Scan for the cell matching the given text and deliver its (x, y) coordinate at center. 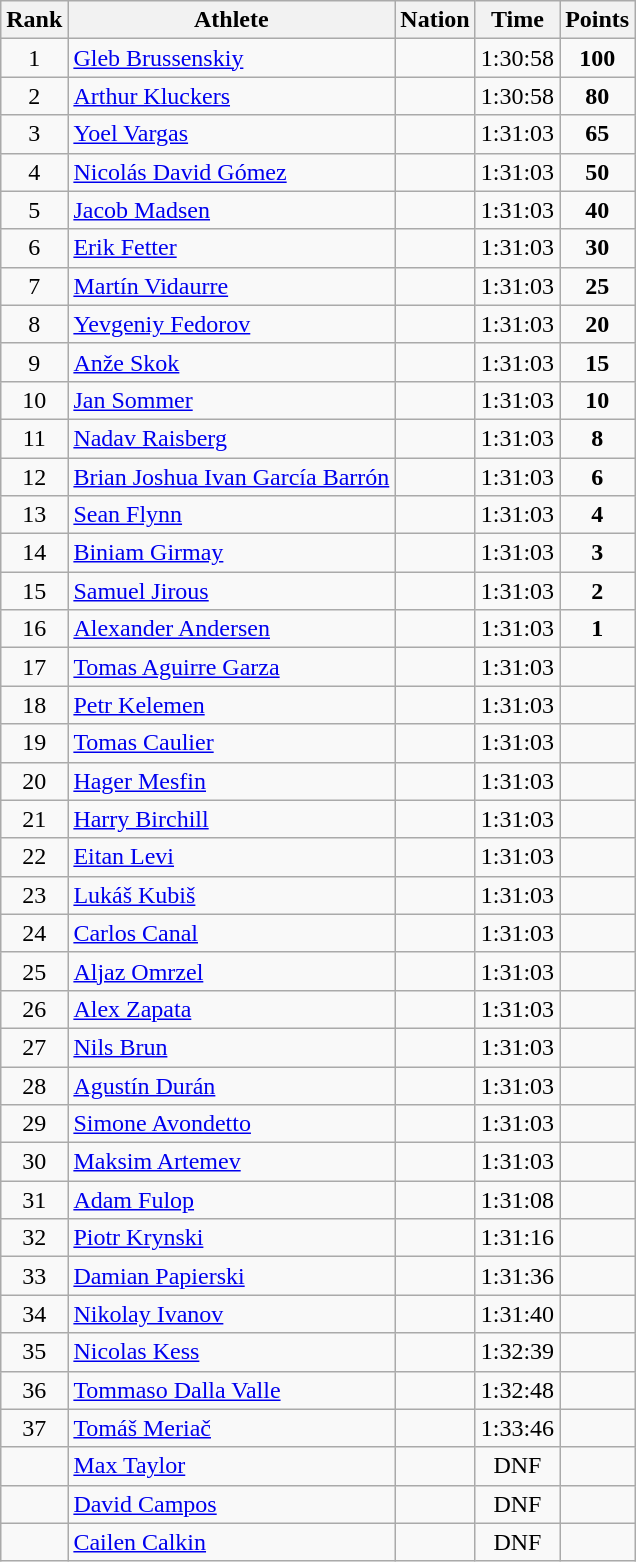
Time (517, 20)
Samuel Jirous (232, 591)
Agustín Durán (232, 1085)
Simone Avondetto (232, 1124)
Alexander Andersen (232, 629)
Carlos Canal (232, 933)
12 (34, 477)
50 (598, 172)
33 (34, 1276)
Nicolas Kess (232, 1352)
Nadav Raisberg (232, 438)
Eitan Levi (232, 857)
David Campos (232, 1504)
18 (34, 705)
Piotr Krynski (232, 1238)
Nils Brun (232, 1047)
Sean Flynn (232, 515)
27 (34, 1047)
Rank (34, 20)
28 (34, 1085)
Nation (435, 20)
Alex Zapata (232, 1009)
5 (34, 210)
Tomas Aguirre Garza (232, 667)
Yevgeniy Fedorov (232, 324)
1:33:46 (517, 1428)
Erik Fetter (232, 248)
1:31:40 (517, 1314)
17 (34, 667)
1:32:39 (517, 1352)
Jacob Madsen (232, 210)
21 (34, 819)
23 (34, 895)
80 (598, 96)
1:31:08 (517, 1200)
Harry Birchill (232, 819)
Nicolás David Gómez (232, 172)
Tommaso Dalla Valle (232, 1390)
29 (34, 1124)
Biniam Girmay (232, 553)
31 (34, 1200)
1:32:48 (517, 1390)
65 (598, 134)
Brian Joshua Ivan García Barrón (232, 477)
34 (34, 1314)
Martín Vidaurre (232, 286)
14 (34, 553)
1:31:16 (517, 1238)
Adam Fulop (232, 1200)
Aljaz Omrzel (232, 971)
16 (34, 629)
Cailen Calkin (232, 1542)
24 (34, 933)
Anže Skok (232, 362)
35 (34, 1352)
Points (598, 20)
19 (34, 743)
40 (598, 210)
32 (34, 1238)
Damian Papierski (232, 1276)
7 (34, 286)
Petr Kelemen (232, 705)
37 (34, 1428)
Lukáš Kubiš (232, 895)
Yoel Vargas (232, 134)
Tomáš Meriač (232, 1428)
1:31:36 (517, 1276)
Athlete (232, 20)
Arthur Kluckers (232, 96)
Nikolay Ivanov (232, 1314)
9 (34, 362)
36 (34, 1390)
Tomas Caulier (232, 743)
100 (598, 58)
11 (34, 438)
26 (34, 1009)
Jan Sommer (232, 400)
Gleb Brussenskiy (232, 58)
22 (34, 857)
Maksim Artemev (232, 1162)
Hager Mesfin (232, 781)
Max Taylor (232, 1466)
13 (34, 515)
